Identify which cell holds the provided text, then report its (x, y) central coordinate. 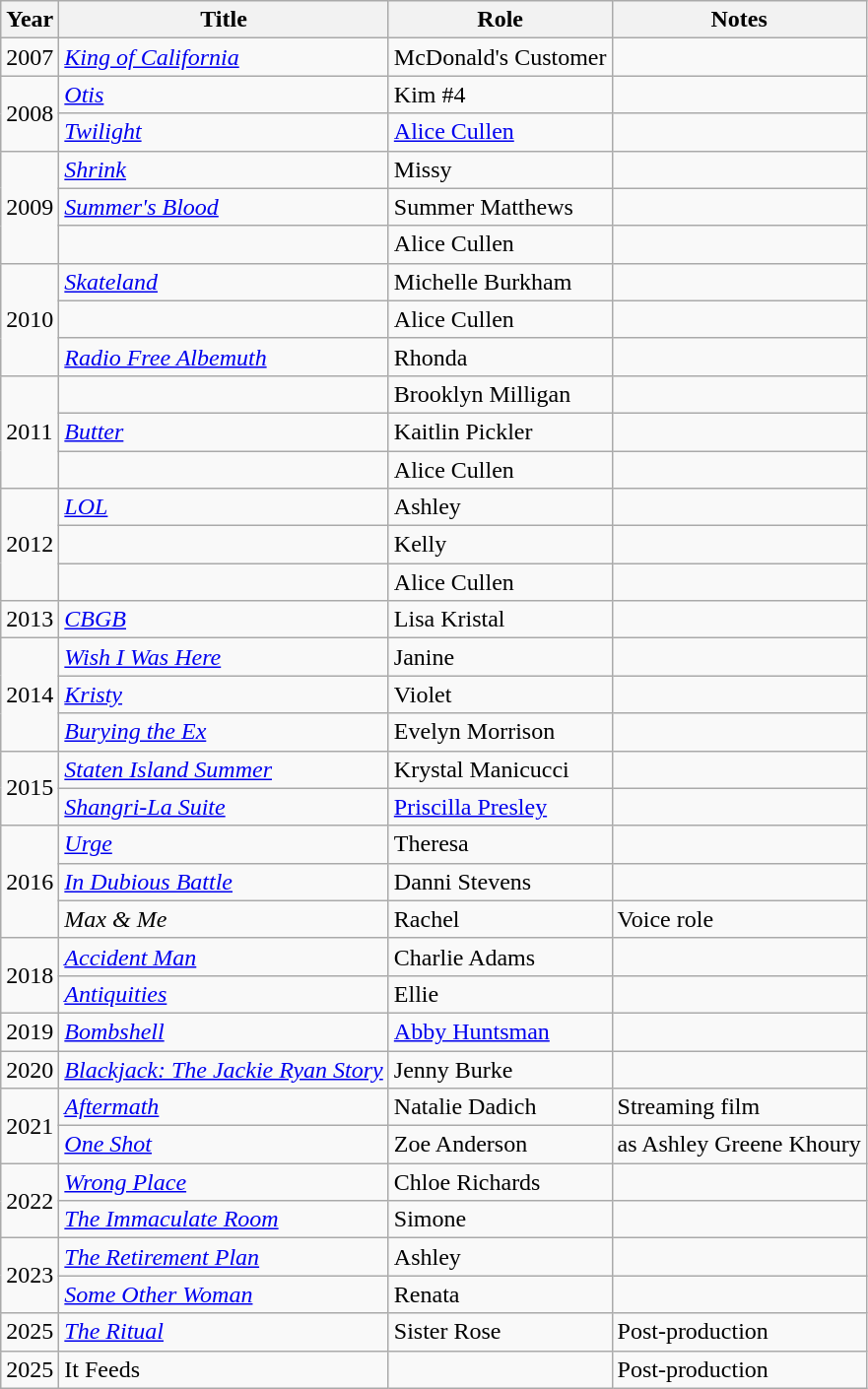
2016 (30, 882)
Burying the Ex (224, 732)
Jenny Burke (501, 1069)
Antiquities (224, 994)
Shangri-La Suite (224, 807)
Max & Me (224, 919)
Title (224, 20)
Butter (224, 431)
Rhonda (501, 357)
Year (30, 20)
The Retirement Plan (224, 1257)
2012 (30, 545)
2021 (30, 1126)
Charlie Adams (501, 957)
Renata (501, 1294)
as Ashley Greene Khoury (739, 1145)
One Shot (224, 1145)
Brooklyn Milligan (501, 394)
In Dubious Battle (224, 882)
Notes (739, 20)
Ellie (501, 994)
2014 (30, 694)
CBGB (224, 620)
Sister Rose (501, 1332)
Some Other Woman (224, 1294)
Kim #4 (501, 95)
It Feeds (224, 1369)
Kristy (224, 694)
The Ritual (224, 1332)
Violet (501, 694)
Kelly (501, 545)
Theresa (501, 844)
2022 (30, 1201)
Accident Man (224, 957)
Simone (501, 1220)
Otis (224, 95)
Krystal Manicucci (501, 769)
Wish I Was Here (224, 657)
Urge (224, 844)
2020 (30, 1069)
Chloe Richards (501, 1182)
Priscilla Presley (501, 807)
2007 (30, 57)
2013 (30, 620)
Radio Free Albemuth (224, 357)
Rachel (501, 919)
Lisa Kristal (501, 620)
2015 (30, 788)
Staten Island Summer (224, 769)
Summer Matthews (501, 207)
LOL (224, 507)
Role (501, 20)
Janine (501, 657)
King of California (224, 57)
Summer's Blood (224, 207)
Kaitlin Pickler (501, 431)
Abby Huntsman (501, 1031)
The Immaculate Room (224, 1220)
Blackjack: The Jackie Ryan Story (224, 1069)
2018 (30, 975)
Danni Stevens (501, 882)
Shrink (224, 169)
2023 (30, 1276)
Bombshell (224, 1031)
Twilight (224, 132)
Voice role (739, 919)
2010 (30, 319)
2019 (30, 1031)
Evelyn Morrison (501, 732)
2009 (30, 207)
Aftermath (224, 1107)
Missy (501, 169)
Wrong Place (224, 1182)
Michelle Burkham (501, 282)
Streaming film (739, 1107)
McDonald's Customer (501, 57)
2008 (30, 113)
Skateland (224, 282)
Zoe Anderson (501, 1145)
Natalie Dadich (501, 1107)
2011 (30, 431)
